Return [x, y] of the center of cell containing provided text 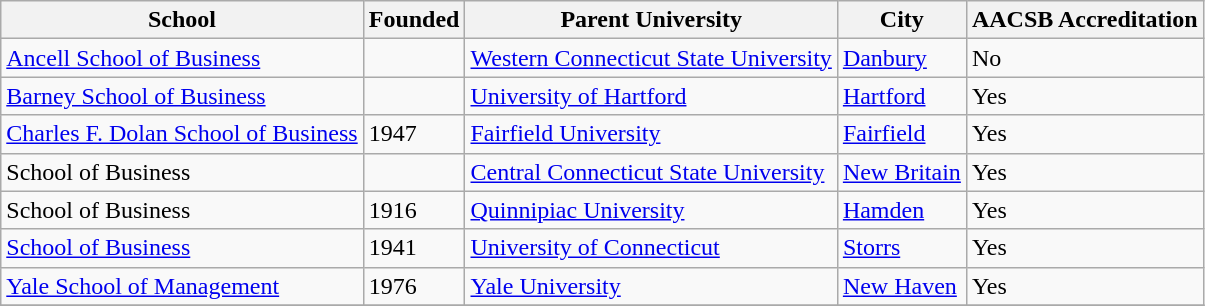
School [182, 20]
Barney School of Business [182, 96]
University of Hartford [651, 96]
Quinnipiac University [651, 210]
Fairfield University [651, 134]
Charles F. Dolan School of Business [182, 134]
Hartford [902, 96]
AACSB Accreditation [1084, 20]
1941 [414, 248]
Danbury [902, 58]
Yale University [651, 286]
Hamden [902, 210]
New Britain [902, 172]
Founded [414, 20]
Parent University [651, 20]
New Haven [902, 286]
Fairfield [902, 134]
Yale School of Management [182, 286]
City [902, 20]
1916 [414, 210]
Western Connecticut State University [651, 58]
University of Connecticut [651, 248]
1976 [414, 286]
Ancell School of Business [182, 58]
Central Connecticut State University [651, 172]
Storrs [902, 248]
1947 [414, 134]
No [1084, 58]
